Search for the cell housing the specified text and yield its [x, y] center coordinate. 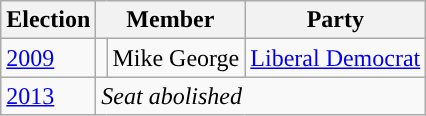
2013 [48, 96]
2009 [48, 58]
Member [170, 20]
Liberal Democrat [336, 58]
Party [336, 20]
Seat abolished [261, 96]
Election [48, 20]
Mike George [176, 58]
